Return (x, y) of the center of cell containing provided text 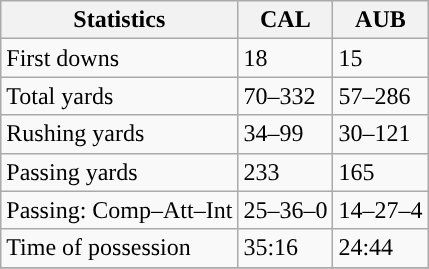
57–286 (380, 96)
35:16 (286, 248)
70–332 (286, 96)
Passing yards (120, 172)
Total yards (120, 96)
25–36–0 (286, 210)
15 (380, 58)
AUB (380, 20)
165 (380, 172)
Time of possession (120, 248)
Passing: Comp–Att–Int (120, 210)
233 (286, 172)
Rushing yards (120, 134)
Statistics (120, 20)
First downs (120, 58)
30–121 (380, 134)
14–27–4 (380, 210)
24:44 (380, 248)
18 (286, 58)
CAL (286, 20)
34–99 (286, 134)
